Capture the cell that displays the provided text and extract its [X, Y] central coordinate. 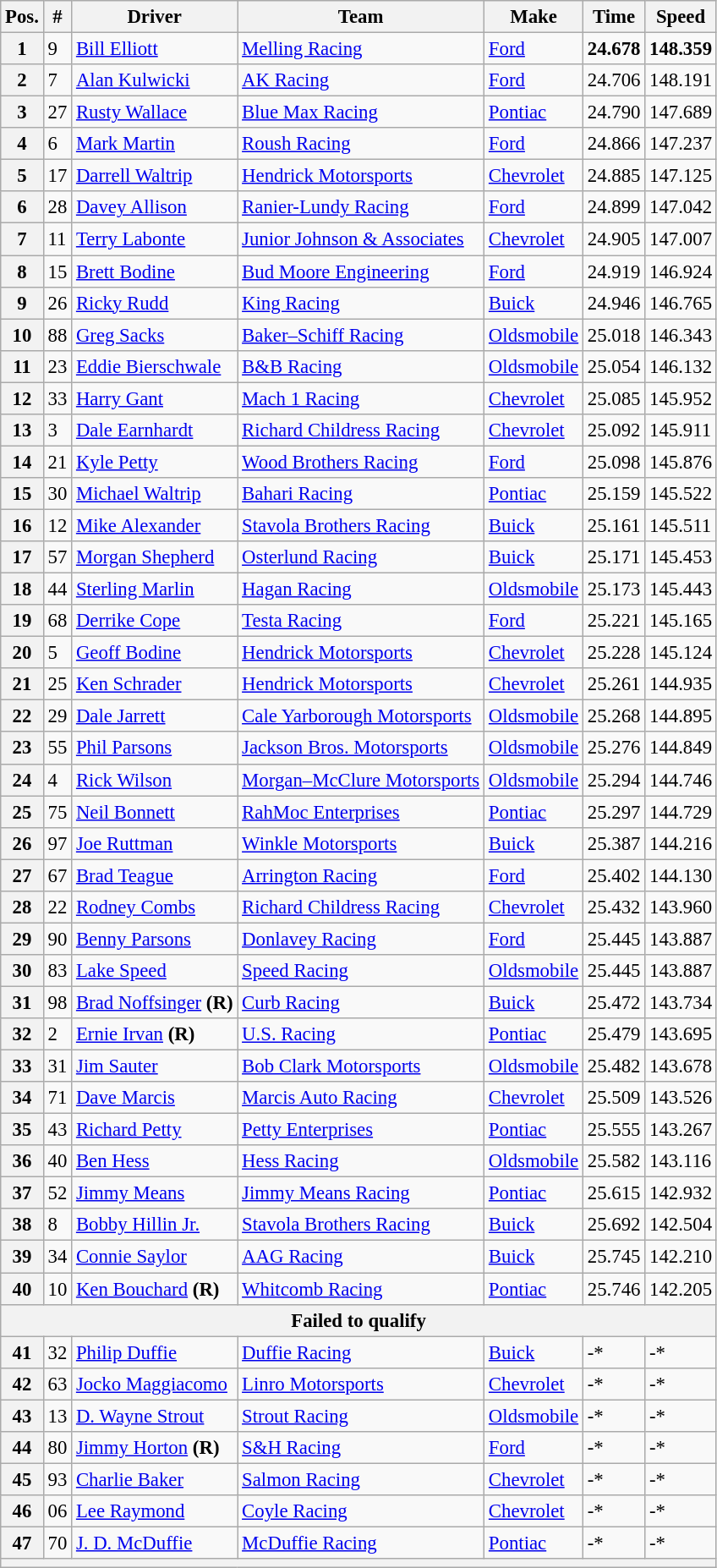
39 [22, 1257]
145.124 [681, 653]
36 [22, 1161]
Rick Wilson [155, 780]
Bahari Racing [361, 494]
47 [22, 1543]
Wood Brothers Racing [361, 462]
35 [22, 1130]
37 [22, 1193]
Ben Hess [155, 1161]
J. D. McDuffie [155, 1543]
25.746 [614, 1289]
146.765 [681, 303]
Ken Bouchard (R) [155, 1289]
Roush Racing [361, 144]
Richard Petty [155, 1130]
144.935 [681, 684]
25.018 [614, 335]
S&H Racing [361, 1448]
Mike Alexander [155, 525]
Benny Parsons [155, 939]
18 [22, 589]
75 [57, 812]
147.237 [681, 144]
145.165 [681, 621]
Testa Racing [361, 621]
88 [57, 335]
146.924 [681, 271]
25.582 [614, 1161]
25.268 [614, 716]
Donlavey Racing [361, 939]
Hagan Racing [361, 589]
146.132 [681, 366]
25.692 [614, 1225]
24.946 [614, 303]
41 [22, 1352]
67 [57, 875]
24.678 [614, 49]
24.706 [614, 80]
90 [57, 939]
14 [22, 462]
Whitcomb Racing [361, 1289]
Alan Kulwicki [155, 80]
Baker–Schiff Racing [361, 335]
24 [22, 780]
Driver [155, 17]
25.159 [614, 494]
25.173 [614, 589]
144.729 [681, 812]
25.472 [614, 1002]
70 [57, 1543]
25.221 [614, 621]
Salmon Racing [361, 1479]
25.555 [614, 1130]
145.876 [681, 462]
24.885 [614, 176]
Brett Bodine [155, 271]
Brad Teague [155, 875]
24.866 [614, 144]
25.294 [614, 780]
McDuffie Racing [361, 1543]
Ken Schrader [155, 684]
16 [22, 525]
Davey Allison [155, 207]
Jimmy Means [155, 1193]
145.952 [681, 398]
Mark Martin [155, 144]
52 [57, 1193]
57 [57, 557]
Joe Ruttman [155, 843]
AAG Racing [361, 1257]
Morgan–McClure Motorsports [361, 780]
42 [22, 1384]
U.S. Racing [361, 1034]
B&B Racing [361, 366]
80 [57, 1448]
25.261 [614, 684]
19 [22, 621]
25.482 [614, 1066]
D. Wayne Strout [155, 1416]
Curb Racing [361, 1002]
Duffie Racing [361, 1352]
142.210 [681, 1257]
King Racing [361, 303]
25.432 [614, 907]
Make [534, 17]
Morgan Shepherd [155, 557]
145.443 [681, 589]
24.899 [614, 207]
Brad Noffsinger (R) [155, 1002]
Darrell Waltrip [155, 176]
Bill Elliott [155, 49]
142.205 [681, 1289]
148.359 [681, 49]
Bob Clark Motorsports [361, 1066]
145.511 [681, 525]
Jackson Bros. Motorsports [361, 748]
Ranier-Lundy Racing [361, 207]
Hess Racing [361, 1161]
Jimmy Means Racing [361, 1193]
Dale Jarrett [155, 716]
144.130 [681, 875]
143.267 [681, 1130]
45 [22, 1479]
Ernie Irvan (R) [155, 1034]
143.116 [681, 1161]
25.615 [614, 1193]
Geoff Bodine [155, 653]
Rusty Wallace [155, 112]
143.526 [681, 1098]
144.849 [681, 748]
Derrike Cope [155, 621]
143.695 [681, 1034]
25.228 [614, 653]
Connie Saylor [155, 1257]
Winkle Motorsports [361, 843]
Lake Speed [155, 971]
147.042 [681, 207]
25.171 [614, 557]
25.297 [614, 812]
145.911 [681, 430]
Arrington Racing [361, 875]
98 [57, 1002]
Jocko Maggiacomo [155, 1384]
Osterlund Racing [361, 557]
142.504 [681, 1225]
AK Racing [361, 80]
Cale Yarborough Motorsports [361, 716]
144.216 [681, 843]
25.479 [614, 1034]
144.746 [681, 780]
147.125 [681, 176]
Linro Motorsports [361, 1384]
Bobby Hillin Jr. [155, 1225]
145.522 [681, 494]
Petty Enterprises [361, 1130]
Ricky Rudd [155, 303]
Pos. [22, 17]
Marcis Auto Racing [361, 1098]
25.054 [614, 366]
25.509 [614, 1098]
Sterling Marlin [155, 589]
Melling Racing [361, 49]
25.085 [614, 398]
Greg Sacks [155, 335]
Michael Waltrip [155, 494]
Eddie Bierschwale [155, 366]
25.092 [614, 430]
145.453 [681, 557]
63 [57, 1384]
Neil Bonnett [155, 812]
55 [57, 748]
142.932 [681, 1193]
Time [614, 17]
148.191 [681, 80]
83 [57, 971]
68 [57, 621]
93 [57, 1479]
97 [57, 843]
25.387 [614, 843]
Coyle Racing [361, 1511]
Mach 1 Racing [361, 398]
25.161 [614, 525]
RahMoc Enterprises [361, 812]
24.790 [614, 112]
143.734 [681, 1002]
25.745 [614, 1257]
Speed [681, 17]
143.960 [681, 907]
38 [22, 1225]
Team [361, 17]
Philip Duffie [155, 1352]
Bud Moore Engineering [361, 271]
24.919 [614, 271]
144.895 [681, 716]
Junior Johnson & Associates [361, 239]
25.098 [614, 462]
Dave Marcis [155, 1098]
Jim Sauter [155, 1066]
1 [22, 49]
25.276 [614, 748]
# [57, 17]
20 [22, 653]
Failed to qualify [358, 1320]
Rodney Combs [155, 907]
147.689 [681, 112]
71 [57, 1098]
46 [22, 1511]
Lee Raymond [155, 1511]
Charlie Baker [155, 1479]
Speed Racing [361, 971]
146.343 [681, 335]
Kyle Petty [155, 462]
06 [57, 1511]
Harry Gant [155, 398]
Dale Earnhardt [155, 430]
Strout Racing [361, 1416]
143.678 [681, 1066]
147.007 [681, 239]
Phil Parsons [155, 748]
25.402 [614, 875]
Jimmy Horton (R) [155, 1448]
Terry Labonte [155, 239]
24.905 [614, 239]
Blue Max Racing [361, 112]
